Capture the cell that displays the provided text and extract its [X, Y] central coordinate. 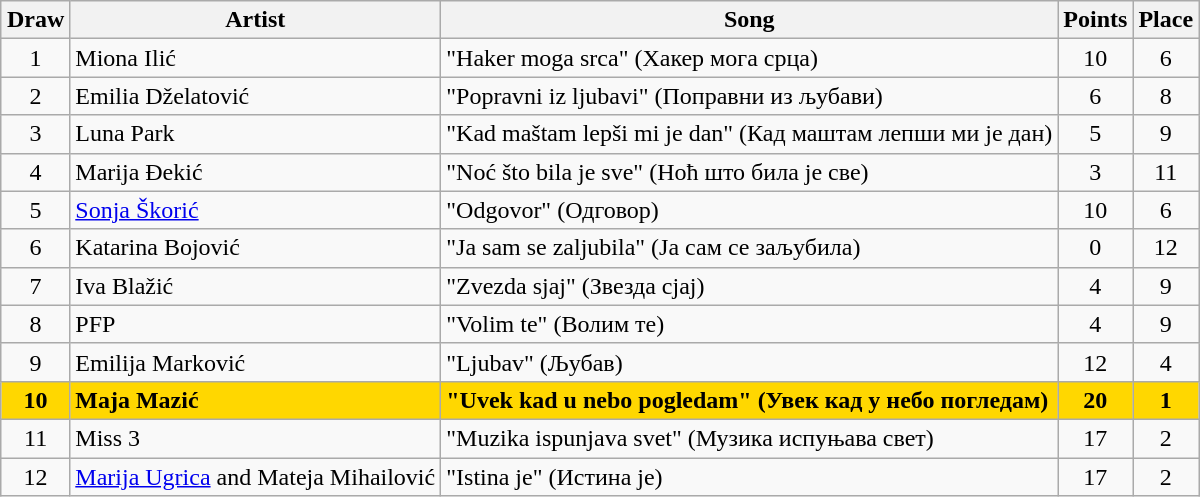
Luna Park [256, 134]
Draw [35, 20]
"Volim te" (Волим те) [750, 324]
"Ja sam se zaljubila" (Ја сам се заљубила) [750, 248]
"Zvezda sjaj" (Звезда сјај) [750, 286]
"Odgovor" (Одговор) [750, 210]
"Popravni iz ljubavi" (Поправни из љубави) [750, 96]
Points [1096, 20]
PFP [256, 324]
Katarina Bojović [256, 248]
Miss 3 [256, 438]
Emilia Dželatović [256, 96]
Emilija Marković [256, 362]
Maja Mazić [256, 400]
0 [1096, 248]
Artist [256, 20]
"Ljubav" (Љубав) [750, 362]
"Uvek kad u nebo pogledam" (Увек кад у небо погледам) [750, 400]
Marija Ugrica and Mateja Mihailović [256, 477]
Iva Blažić [256, 286]
"Noć što bila je sve" (Ноћ што била је све) [750, 172]
Sonja Škorić [256, 210]
7 [35, 286]
Miona Ilić [256, 58]
"Istina je" (Истина је) [750, 477]
"Haker moga srca" (Хакер мога срца) [750, 58]
"Kad maštam lepši mi je dan" (Кад маштам лепши ми је дан) [750, 134]
Place [1166, 20]
Song [750, 20]
"Muzika ispunjava svet" (Музика испуњава свет) [750, 438]
20 [1096, 400]
Marija Đekić [256, 172]
